Locate the cell with the specified text and output its [x, y] center coordinate. 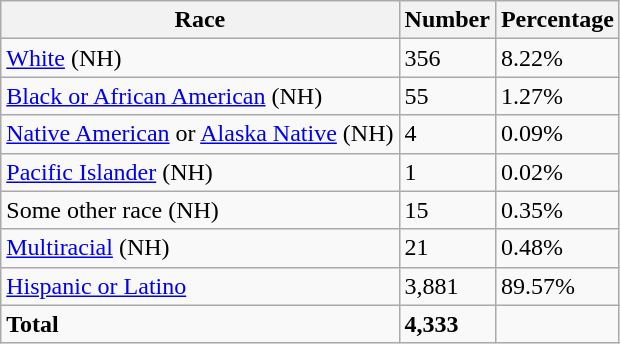
4,333 [447, 324]
Percentage [557, 20]
4 [447, 134]
Total [200, 324]
15 [447, 210]
0.48% [557, 248]
1 [447, 172]
White (NH) [200, 58]
356 [447, 58]
3,881 [447, 286]
Native American or Alaska Native (NH) [200, 134]
0.35% [557, 210]
0.02% [557, 172]
Some other race (NH) [200, 210]
Pacific Islander (NH) [200, 172]
55 [447, 96]
89.57% [557, 286]
Race [200, 20]
1.27% [557, 96]
0.09% [557, 134]
21 [447, 248]
Black or African American (NH) [200, 96]
8.22% [557, 58]
Hispanic or Latino [200, 286]
Number [447, 20]
Multiracial (NH) [200, 248]
